Scan for the cell matching the given text and deliver its (x, y) coordinate at center. 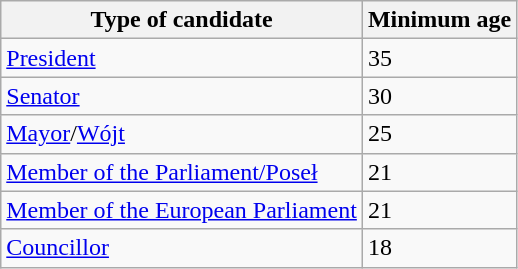
Member of the Parliament/Poseł (182, 172)
Member of the European Parliament (182, 210)
35 (439, 58)
18 (439, 248)
Type of candidate (182, 20)
30 (439, 96)
Councillor (182, 248)
Senator (182, 96)
Mayor/Wójt (182, 134)
President (182, 58)
Minimum age (439, 20)
25 (439, 134)
